Extract the (X, Y) coordinate from the center of the cell holding the provided text.  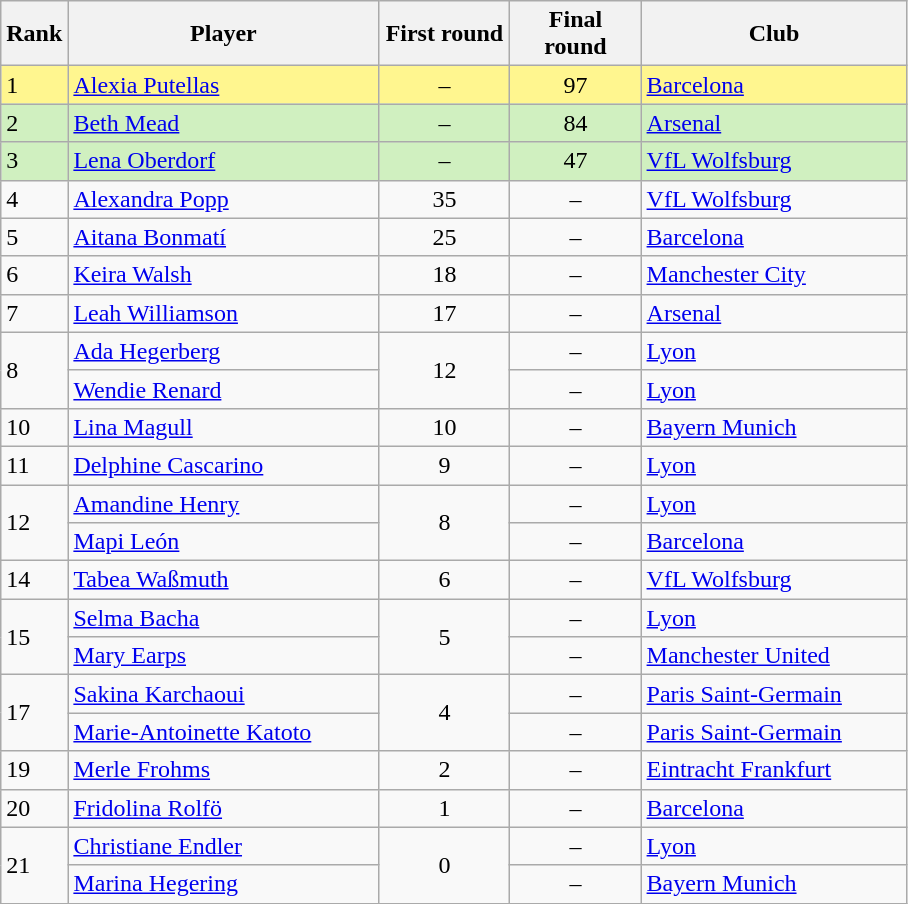
18 (444, 275)
Christiane Endler (224, 846)
Ada Hegerberg (224, 351)
7 (34, 313)
Player (224, 34)
21 (34, 865)
Alexandra Popp (224, 199)
11 (34, 465)
Lina Magull (224, 427)
Alexia Putellas (224, 85)
Aitana Bonmatí (224, 237)
Selma Bacha (224, 618)
47 (576, 161)
Amandine Henry (224, 503)
Wendie Renard (224, 389)
Keira Walsh (224, 275)
Marina Hegering (224, 884)
Mapi León (224, 542)
0 (444, 865)
Manchester City (774, 275)
Mary Earps (224, 656)
Final round (576, 34)
19 (34, 770)
25 (444, 237)
Manchester United (774, 656)
Marie-Antoinette Katoto (224, 732)
Leah Williamson (224, 313)
Tabea Waßmuth (224, 580)
Sakina Karchaoui (224, 694)
Lena Oberdorf (224, 161)
First round (444, 34)
Fridolina Rolfö (224, 808)
Beth Mead (224, 123)
Delphine Cascarino (224, 465)
Rank (34, 34)
84 (576, 123)
9 (444, 465)
97 (576, 85)
20 (34, 808)
14 (34, 580)
Merle Frohms (224, 770)
35 (444, 199)
3 (34, 161)
15 (34, 637)
Club (774, 34)
Eintracht Frankfurt (774, 770)
